Find where the given text appears and provide that cell's center as [x, y] coordinate. 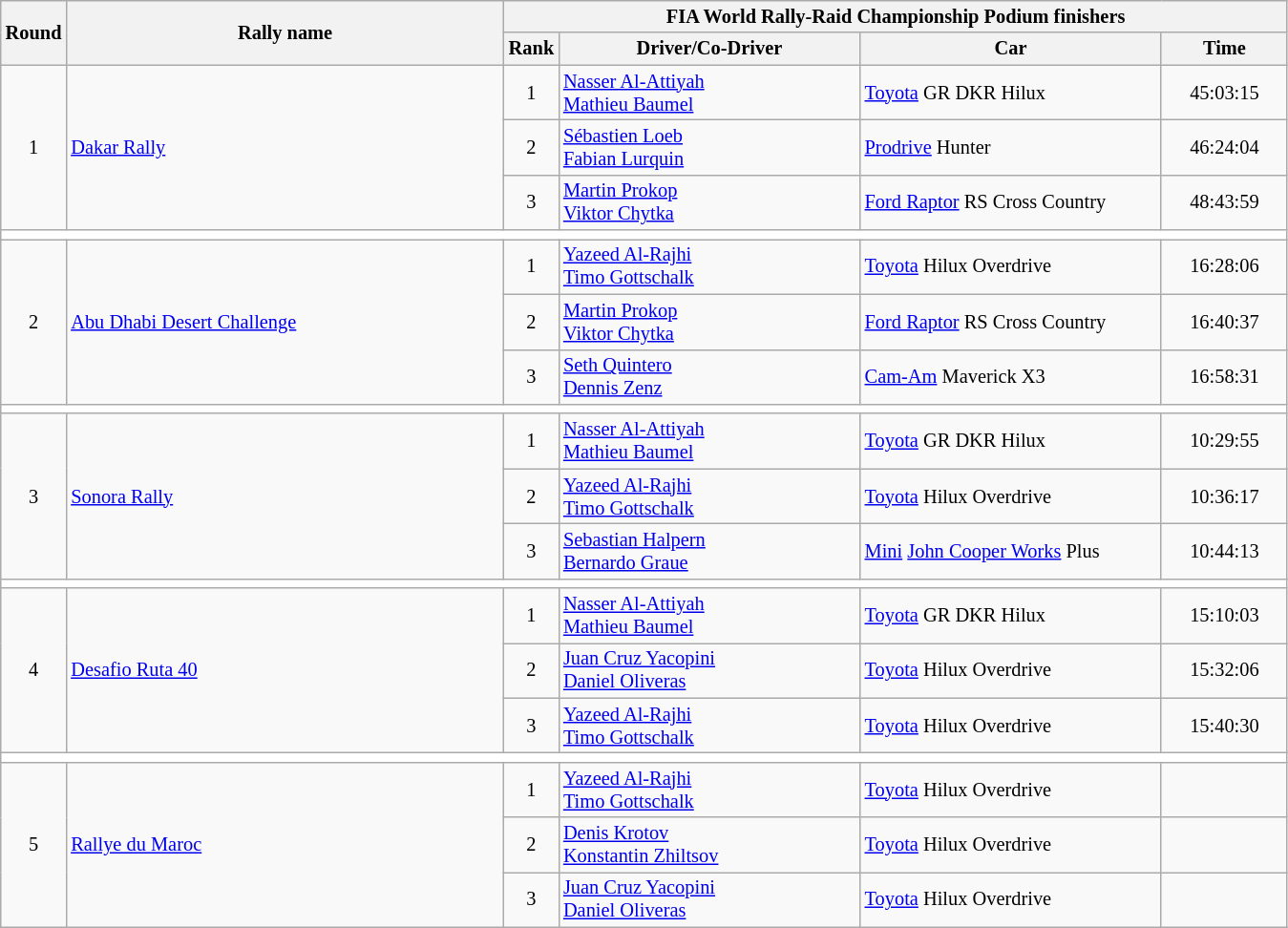
4 [34, 670]
10:44:13 [1224, 551]
16:28:06 [1224, 266]
Sebastian Halpern Bernardo Graue [709, 551]
Mini John Cooper Works Plus [1011, 551]
16:58:31 [1224, 377]
Rank [531, 49]
Sonora Rally [285, 496]
Rallye du Maroc [285, 844]
Rally name [285, 32]
Abu Dhabi Desert Challenge [285, 321]
Dakar Rally [285, 147]
Desafio Ruta 40 [285, 670]
15:40:30 [1224, 726]
45:03:15 [1224, 93]
Sébastien Loeb Fabian Lurquin [709, 147]
16:40:37 [1224, 322]
46:24:04 [1224, 147]
Time [1224, 49]
48:43:59 [1224, 202]
Prodrive Hunter [1011, 147]
Round [34, 32]
Cam-Am Maverick X3 [1011, 377]
FIA World Rally-Raid Championship Podium finishers [896, 16]
15:10:03 [1224, 616]
10:36:17 [1224, 496]
10:29:55 [1224, 441]
Driver/Co-Driver [709, 49]
5 [34, 844]
Seth Quintero Dennis Zenz [709, 377]
Car [1011, 49]
Denis Krotov Konstantin Zhiltsov [709, 845]
15:32:06 [1224, 670]
